Find where the given text appears and provide that cell's center as (X, Y) coordinate. 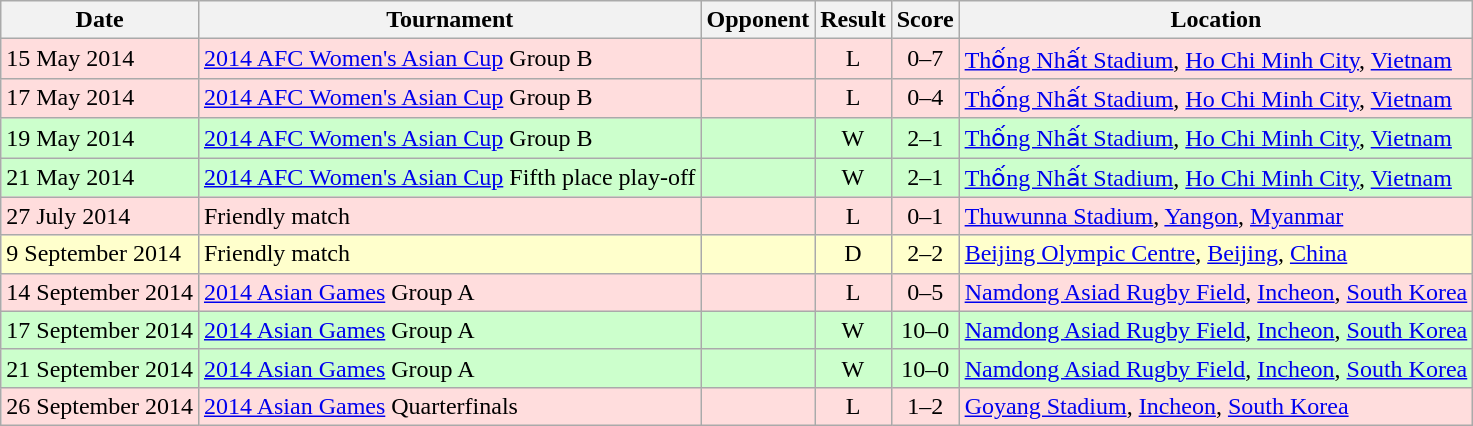
19 May 2014 (100, 138)
0–5 (925, 292)
14 September 2014 (100, 292)
Opponent (758, 20)
2–2 (925, 254)
17 September 2014 (100, 330)
Location (1216, 20)
0–7 (925, 59)
2014 AFC Women's Asian Cup Fifth place play-off (450, 178)
26 September 2014 (100, 406)
0–1 (925, 216)
Tournament (450, 20)
15 May 2014 (100, 59)
2014 Asian Games Quarterfinals (450, 406)
21 May 2014 (100, 178)
Goyang Stadium, Incheon, South Korea (1216, 406)
D (853, 254)
9 September 2014 (100, 254)
27 July 2014 (100, 216)
Date (100, 20)
0–4 (925, 98)
Result (853, 20)
21 September 2014 (100, 368)
Beijing Olympic Centre, Beijing, China (1216, 254)
17 May 2014 (100, 98)
Thuwunna Stadium, Yangon, Myanmar (1216, 216)
1–2 (925, 406)
Score (925, 20)
